Pinpoint the cell where the given text exists, returning its [x, y] midpoint coordinate. 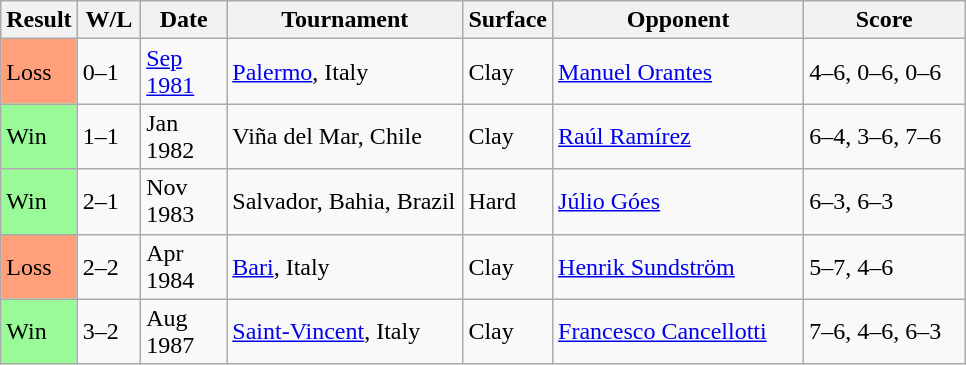
Raúl Ramírez [678, 136]
6–3, 6–3 [884, 202]
Opponent [678, 20]
Henrik Sundström [678, 266]
Salvador, Bahia, Brazil [345, 202]
Jan 1982 [184, 136]
1–1 [109, 136]
Result [39, 20]
Sep 1981 [184, 72]
Manuel Orantes [678, 72]
2–2 [109, 266]
Viña del Mar, Chile [345, 136]
7–6, 4–6, 6–3 [884, 332]
2–1 [109, 202]
Hard [508, 202]
0–1 [109, 72]
Apr 1984 [184, 266]
Francesco Cancellotti [678, 332]
Surface [508, 20]
Júlio Góes [678, 202]
W/L [109, 20]
4–6, 0–6, 0–6 [884, 72]
Nov 1983 [184, 202]
Tournament [345, 20]
Saint-Vincent, Italy [345, 332]
Aug 1987 [184, 332]
Score [884, 20]
Bari, Italy [345, 266]
3–2 [109, 332]
5–7, 4–6 [884, 266]
6–4, 3–6, 7–6 [884, 136]
Date [184, 20]
Palermo, Italy [345, 72]
